Return (X, Y) of the center of cell containing provided text 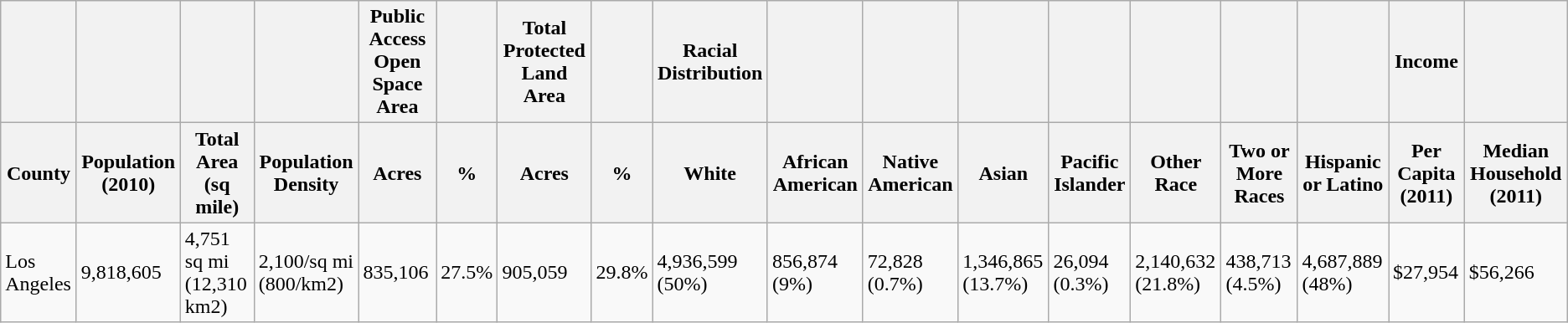
County (39, 172)
2,140,632 (21.8%) (1176, 273)
African American (815, 172)
4,687,889 (48%) (1344, 273)
905,059 (544, 273)
9,818,605 (128, 273)
Pacific Islander (1090, 172)
Other Race (1176, 172)
Asian (1003, 172)
Population (2010) (128, 172)
29.8% (622, 273)
Native American (910, 172)
Population Density (307, 172)
72,828 (0.7%) (910, 273)
Total Area (sq mile) (217, 172)
27.5% (467, 273)
Two or More Races (1260, 172)
4,751 sq mi (12,310 km2) (217, 273)
856,874 (9%) (815, 273)
$56,266 (1516, 273)
835,106 (397, 273)
Per Capita (2011) (1427, 172)
4,936,599 (50%) (710, 273)
Hispanic or Latino (1344, 172)
Los Angeles (39, 273)
Median Household (2011) (1516, 172)
Income (1427, 62)
$27,954 (1427, 273)
Racial Distribution (710, 62)
26,094 (0.3%) (1090, 273)
438,713 (4.5%) (1260, 273)
2,100/sq mi (800/km2) (307, 273)
1,346,865 (13.7%) (1003, 273)
Total Protected Land Area (544, 62)
Public Access Open Space Area (397, 62)
White (710, 172)
